Search for the cell housing the specified text and yield its [X, Y] center coordinate. 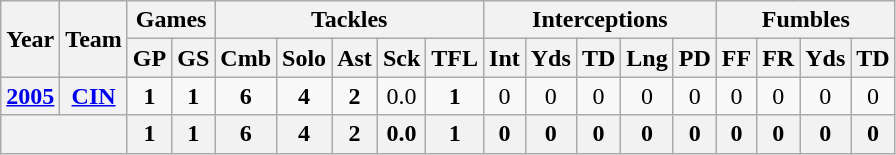
Lng [647, 58]
Cmb [246, 58]
Year [30, 39]
FR [778, 58]
PD [694, 58]
Sck [401, 58]
Solo [304, 58]
GP [149, 58]
TFL [455, 58]
Fumbles [806, 20]
FF [736, 58]
Games [170, 20]
CIN [94, 96]
Tackles [350, 20]
Int [505, 58]
Ast [355, 58]
GS [194, 58]
2005 [30, 96]
Team [94, 39]
Interceptions [600, 20]
